Extract the [X, Y] coordinate from the center of the cell holding the provided text.  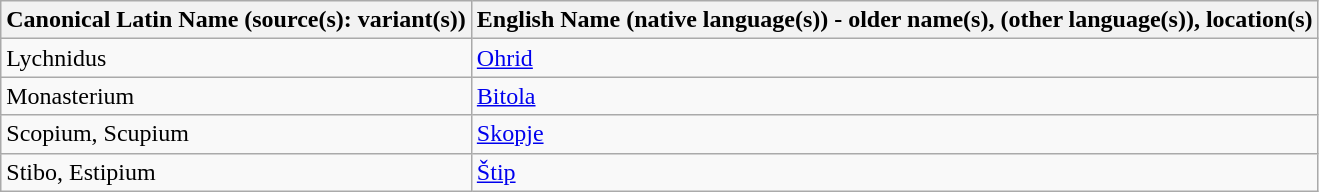
Bitola [894, 96]
Skopje [894, 134]
Canonical Latin Name (source(s): variant(s)) [236, 20]
Monasterium [236, 96]
Stibo, Estipium [236, 172]
Štip [894, 172]
Scopium, Scupium [236, 134]
Ohrid [894, 58]
Lychnidus [236, 58]
English Name (native language(s)) - older name(s), (other language(s)), location(s) [894, 20]
